Search for the cell housing the specified text and yield its [X, Y] center coordinate. 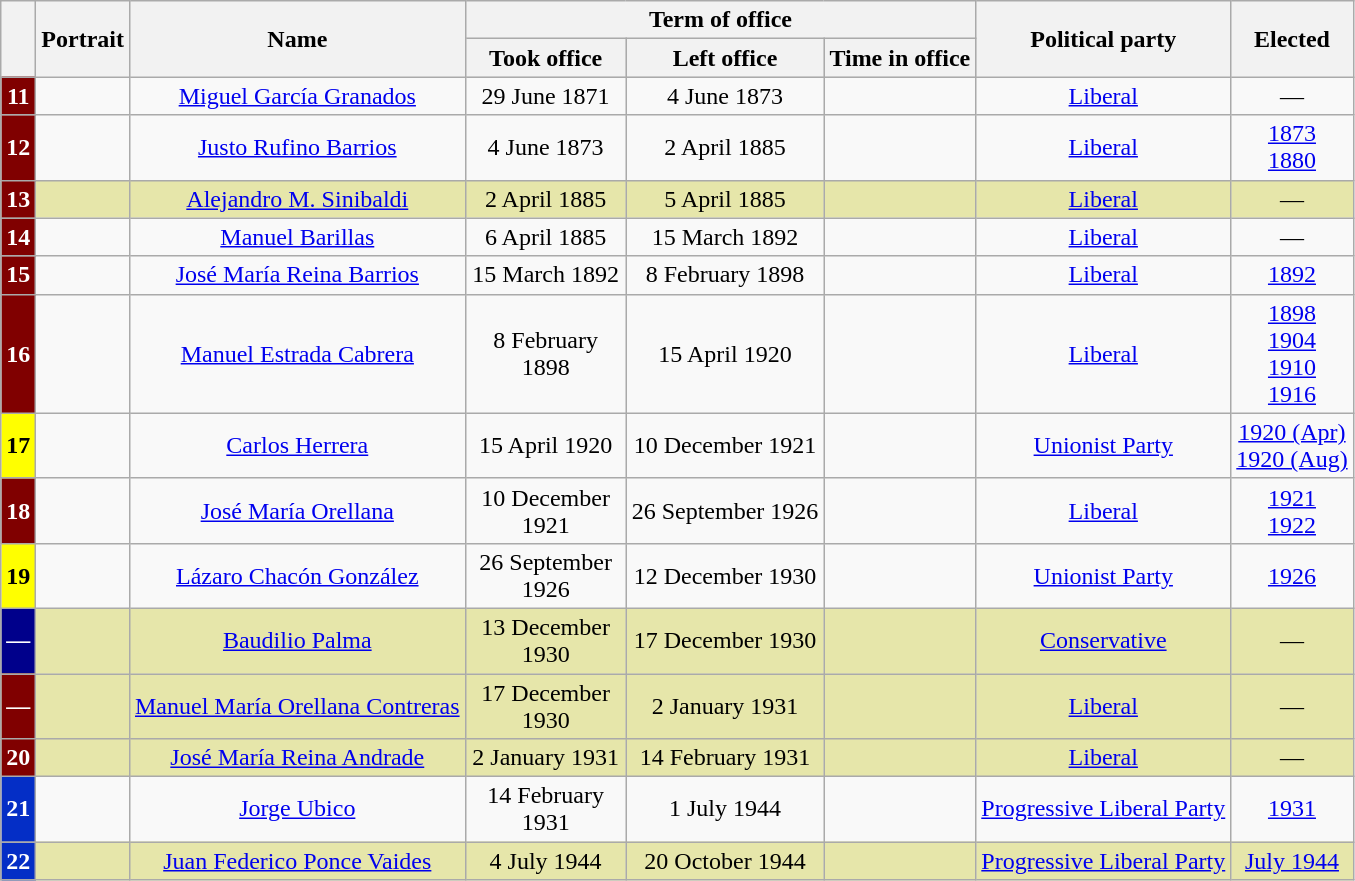
Justo Rufino Barrios [297, 148]
Manuel Estrada Cabrera [297, 354]
1898190419101916 [1292, 354]
1 July 1944 [725, 810]
5 April 1885 [725, 199]
Name [297, 39]
6 April 1885 [546, 237]
11 [18, 96]
Miguel García Granados [297, 96]
José María Reina Andrade [297, 758]
15 [18, 275]
19 [18, 576]
1926 [1292, 576]
Took office [546, 58]
Juan Federico Ponce Vaides [297, 861]
Manuel María Orellana Contreras [297, 706]
13 December 1930 [546, 640]
Elected [1292, 39]
Conservative [1104, 640]
19211922 [1292, 510]
14 [18, 237]
Manuel Barillas [297, 237]
July 1944 [1292, 861]
4 July 1944 [546, 861]
1931 [1292, 810]
16 [18, 354]
Lázaro Chacón González [297, 576]
21 [18, 810]
Time in office [900, 58]
18731880 [1292, 148]
Carlos Herrera [297, 446]
Term of office [720, 20]
Baudilio Palma [297, 640]
1920 (Apr)1920 (Aug) [1292, 446]
12 December 1930 [725, 576]
13 [18, 199]
20 [18, 758]
17 [18, 446]
29 June 1871 [546, 96]
12 [18, 148]
Alejandro M. Sinibaldi [297, 199]
José María Reina Barrios [297, 275]
20 October 1944 [725, 861]
José María Orellana [297, 510]
18 [18, 510]
Left office [725, 58]
Jorge Ubico [297, 810]
22 [18, 861]
1892 [1292, 275]
Political party [1104, 39]
Portrait [83, 39]
